Search for the cell housing the specified text and yield its (X, Y) center coordinate. 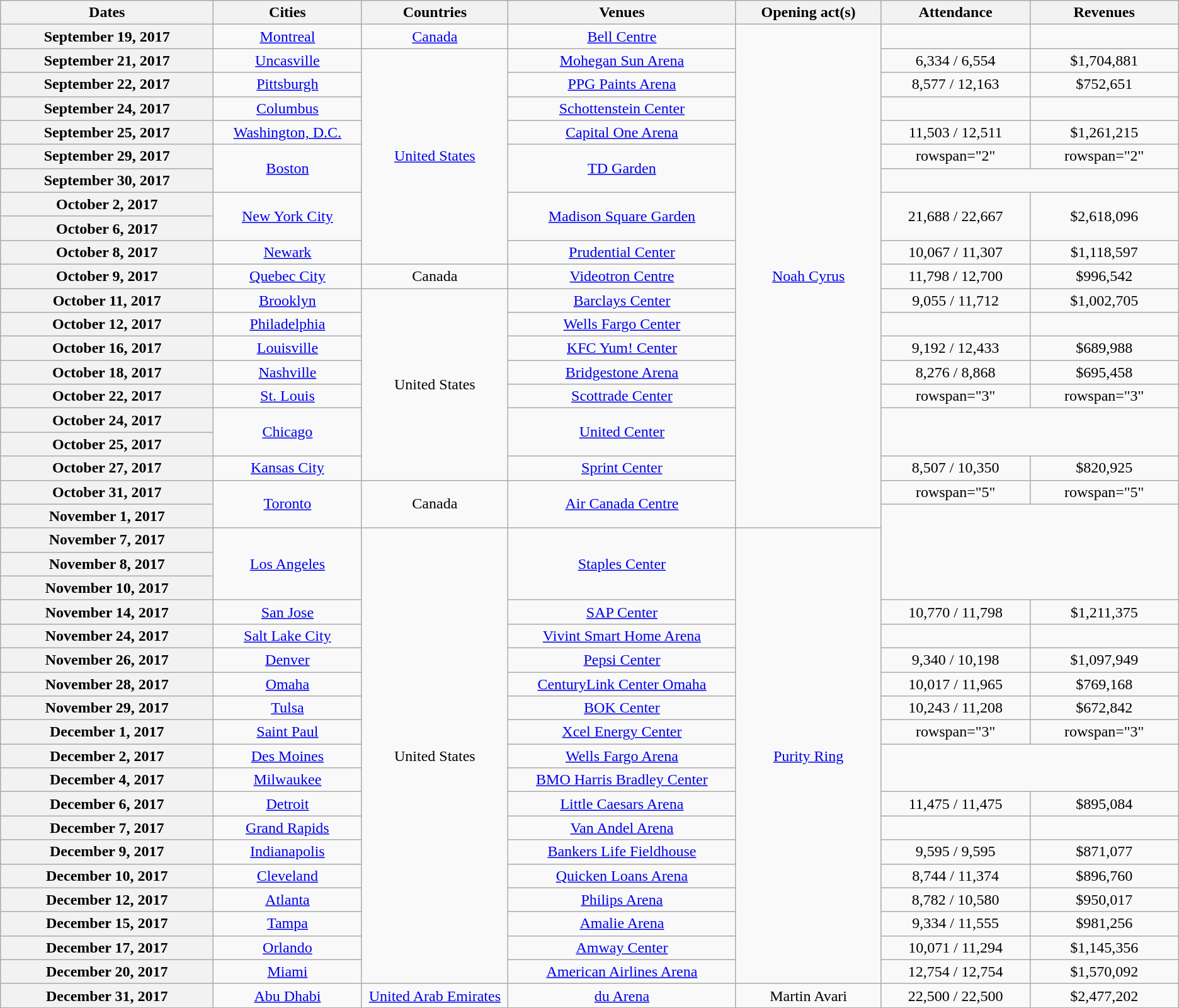
8,507 / 10,350 (955, 468)
October 18, 2017 (107, 372)
December 7, 2017 (107, 828)
Bell Centre (622, 37)
Detroit (287, 804)
November 24, 2017 (107, 636)
Revenues (1104, 13)
9,192 / 12,433 (955, 348)
22,500 / 22,500 (955, 995)
Abu Dhabi (287, 995)
Milwaukee (287, 780)
October 12, 2017 (107, 324)
$1,261,215 (1104, 132)
October 6, 2017 (107, 228)
$2,618,096 (1104, 216)
Schottenstein Center (622, 108)
Quebec City (287, 276)
St. Louis (287, 396)
Newark (287, 252)
September 29, 2017 (107, 156)
$896,760 (1104, 876)
Los Angeles (287, 564)
Air Canada Centre (622, 504)
6,334 / 6,554 (955, 60)
Cleveland (287, 876)
December 15, 2017 (107, 924)
Des Moines (287, 756)
December 12, 2017 (107, 900)
Atlanta (287, 900)
September 30, 2017 (107, 180)
CenturyLink Center Omaha (622, 684)
SAP Center (622, 612)
$1,145,356 (1104, 948)
$752,651 (1104, 84)
Grand Rapids (287, 828)
October 9, 2017 (107, 276)
October 8, 2017 (107, 252)
10,071 / 11,294 (955, 948)
October 2, 2017 (107, 204)
Vivint Smart Home Arena (622, 636)
Pittsburgh (287, 84)
Toronto (287, 504)
United Arab Emirates (435, 995)
$871,077 (1104, 852)
Amway Center (622, 948)
Videotron Centre (622, 276)
10,243 / 11,208 (955, 708)
Denver (287, 660)
September 21, 2017 (107, 60)
American Airlines Arena (622, 971)
December 2, 2017 (107, 756)
November 10, 2017 (107, 588)
9,055 / 11,712 (955, 301)
Bridgestone Arena (622, 372)
Capital One Arena (622, 132)
December 10, 2017 (107, 876)
New York City (287, 216)
Saint Paul (287, 732)
November 14, 2017 (107, 612)
10,017 / 11,965 (955, 684)
BOK Center (622, 708)
Indianapolis (287, 852)
BMO Harris Bradley Center (622, 780)
December 31, 2017 (107, 995)
November 8, 2017 (107, 564)
December 6, 2017 (107, 804)
$2,477,202 (1104, 995)
Little Caesars Arena (622, 804)
11,798 / 12,700 (955, 276)
Salt Lake City (287, 636)
Washington, D.C. (287, 132)
Dates (107, 13)
Madison Square Garden (622, 216)
Columbus (287, 108)
$672,842 (1104, 708)
Chicago (287, 432)
$1,002,705 (1104, 301)
$695,458 (1104, 372)
United Center (622, 432)
8,577 / 12,163 (955, 84)
Attendance (955, 13)
October 27, 2017 (107, 468)
September 22, 2017 (107, 84)
$1,097,949 (1104, 660)
$1,211,375 (1104, 612)
9,340 / 10,198 (955, 660)
PPG Paints Arena (622, 84)
du Arena (622, 995)
$981,256 (1104, 924)
Xcel Energy Center (622, 732)
12,754 / 12,754 (955, 971)
Tulsa (287, 708)
Sprint Center (622, 468)
Orlando (287, 948)
10,067 / 11,307 (955, 252)
Nashville (287, 372)
Quicken Loans Arena (622, 876)
TD Garden (622, 168)
Louisville (287, 348)
Mohegan Sun Arena (622, 60)
9,595 / 9,595 (955, 852)
September 24, 2017 (107, 108)
October 22, 2017 (107, 396)
September 19, 2017 (107, 37)
Countries (435, 13)
11,475 / 11,475 (955, 804)
December 1, 2017 (107, 732)
$996,542 (1104, 276)
$1,704,881 (1104, 60)
8,782 / 10,580 (955, 900)
Kansas City (287, 468)
10,770 / 11,798 (955, 612)
Noah Cyrus (809, 276)
Boston (287, 168)
$895,084 (1104, 804)
October 11, 2017 (107, 301)
Purity Ring (809, 756)
Omaha (287, 684)
Barclays Center (622, 301)
Philadelphia (287, 324)
$1,570,092 (1104, 971)
Amalie Arena (622, 924)
Tampa (287, 924)
Montreal (287, 37)
11,503 / 12,511 (955, 132)
Miami (287, 971)
December 4, 2017 (107, 780)
December 17, 2017 (107, 948)
October 24, 2017 (107, 420)
21,688 / 22,667 (955, 216)
9,334 / 11,555 (955, 924)
Cities (287, 13)
$689,988 (1104, 348)
KFC Yum! Center (622, 348)
$820,925 (1104, 468)
September 25, 2017 (107, 132)
Venues (622, 13)
December 20, 2017 (107, 971)
8,276 / 8,868 (955, 372)
$1,118,597 (1104, 252)
Wells Fargo Arena (622, 756)
Opening act(s) (809, 13)
8,744 / 11,374 (955, 876)
Van Andel Arena (622, 828)
San Jose (287, 612)
October 31, 2017 (107, 492)
Staples Center (622, 564)
Pepsi Center (622, 660)
Prudential Center (622, 252)
Brooklyn (287, 301)
Uncasville (287, 60)
November 1, 2017 (107, 516)
November 29, 2017 (107, 708)
Martin Avari (809, 995)
December 9, 2017 (107, 852)
Philips Arena (622, 900)
November 28, 2017 (107, 684)
Scottrade Center (622, 396)
Wells Fargo Center (622, 324)
October 25, 2017 (107, 444)
$950,017 (1104, 900)
Bankers Life Fieldhouse (622, 852)
November 26, 2017 (107, 660)
October 16, 2017 (107, 348)
November 7, 2017 (107, 540)
$769,168 (1104, 684)
